Pinpoint the cell where the given text exists, returning its [x, y] midpoint coordinate. 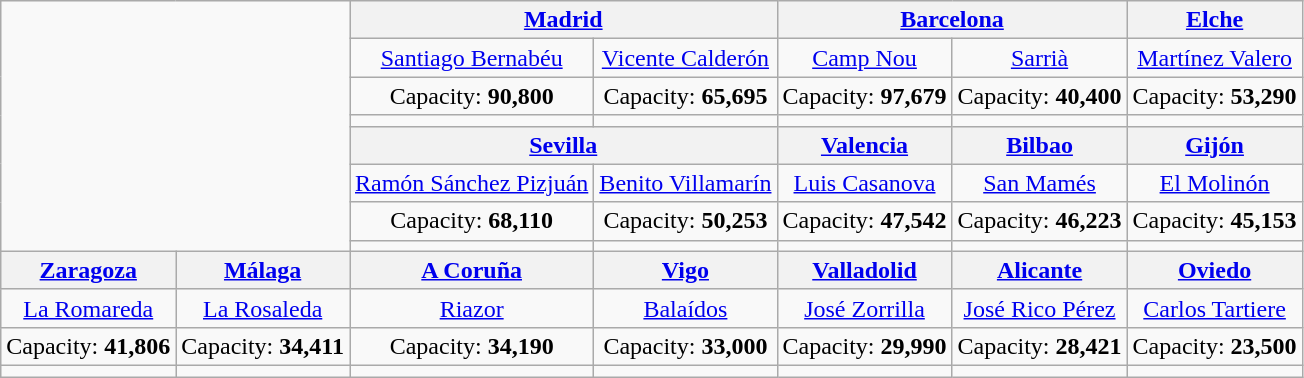
La Rosaleda [263, 308]
Capacity: 97,679 [864, 96]
Capacity: 53,290 [1214, 96]
Capacity: 33,000 [686, 346]
Balaídos [686, 308]
Ramón Sánchez Pizjuán [472, 183]
A Coruña [472, 270]
Capacity: 90,800 [472, 96]
Carlos Tartiere [1214, 308]
Capacity: 34,190 [472, 346]
Capacity: 23,500 [1214, 346]
Capacity: 50,253 [686, 221]
Capacity: 47,542 [864, 221]
Vigo [686, 270]
Capacity: 41,806 [88, 346]
Málaga [263, 270]
Martínez Valero [1214, 58]
Elche [1214, 20]
Oviedo [1214, 270]
Capacity: 28,421 [1040, 346]
Valencia [864, 145]
Sevilla [564, 145]
Capacity: 34,411 [263, 346]
Alicante [1040, 270]
Riazor [472, 308]
Barcelona [952, 20]
La Romareda [88, 308]
Santiago Bernabéu [472, 58]
Valladolid [864, 270]
Camp Nou [864, 58]
José Rico Pérez [1040, 308]
Luis Casanova [864, 183]
Capacity: 68,110 [472, 221]
Sarrià [1040, 58]
Zaragoza [88, 270]
El Molinón [1214, 183]
San Mamés [1040, 183]
José Zorrilla [864, 308]
Vicente Calderón [686, 58]
Capacity: 65,695 [686, 96]
Gijón [1214, 145]
Benito Villamarín [686, 183]
Capacity: 29,990 [864, 346]
Capacity: 45,153 [1214, 221]
Capacity: 40,400 [1040, 96]
Madrid [564, 20]
Bilbao [1040, 145]
Capacity: 46,223 [1040, 221]
